Scan for the cell matching the given text and deliver its (x, y) coordinate at center. 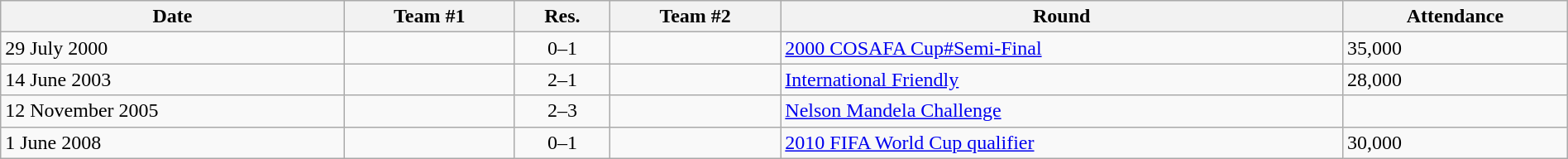
30,000 (1456, 142)
35,000 (1456, 48)
Attendance (1456, 17)
Res. (562, 17)
2000 COSAFA Cup#Semi-Final (1062, 48)
28,000 (1456, 79)
2–3 (562, 111)
14 June 2003 (172, 79)
29 July 2000 (172, 48)
2–1 (562, 79)
Date (172, 17)
12 November 2005 (172, 111)
Team #2 (696, 17)
International Friendly (1062, 79)
2010 FIFA World Cup qualifier (1062, 142)
Team #1 (429, 17)
Round (1062, 17)
Nelson Mandela Challenge (1062, 111)
1 June 2008 (172, 142)
